Output the (x, y) coordinate of the center of the cell containing the given text.  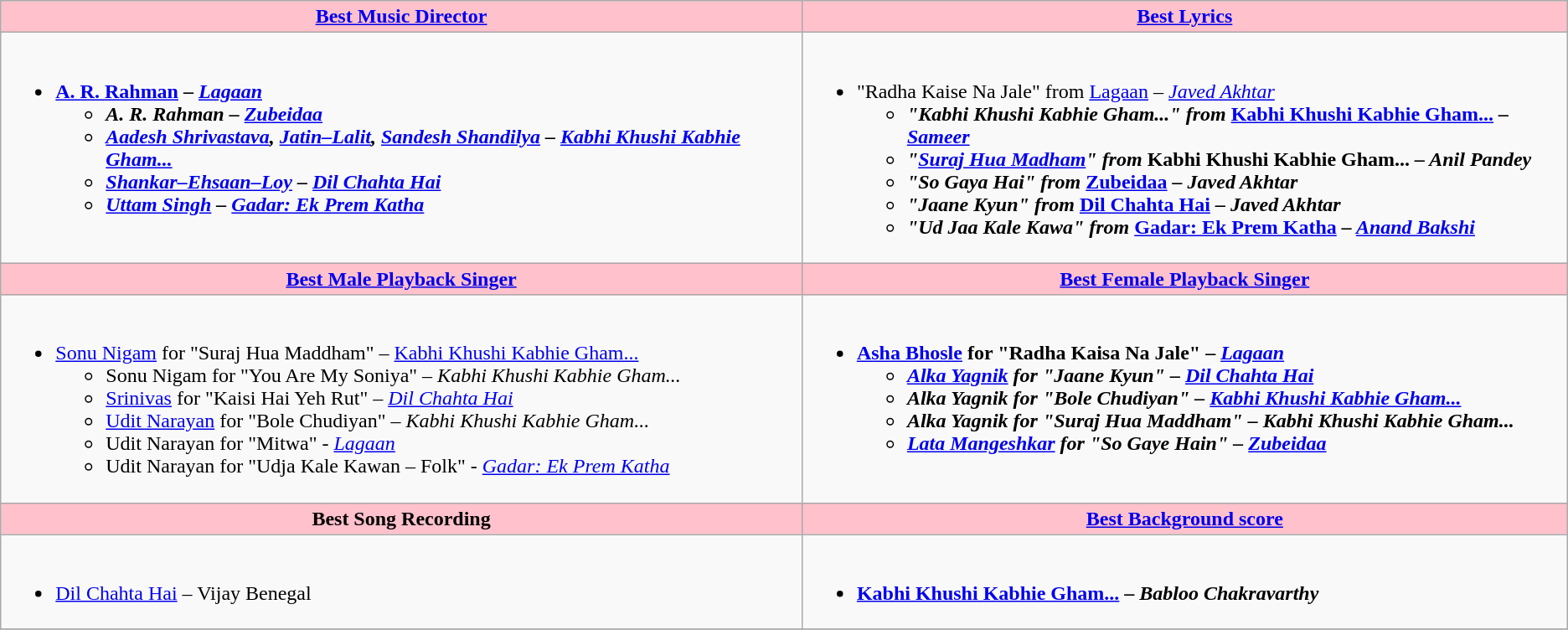
Dil Chahta Hai – Vijay Benegal (402, 581)
Best Song Recording (402, 519)
Best Background score (1184, 519)
Kabhi Khushi Kabhie Gham... – Babloo Chakravarthy (1184, 581)
Best Music Director (402, 17)
Best Lyrics (1184, 17)
Best Male Playback Singer (402, 279)
Best Female Playback Singer (1184, 279)
